Return (x, y) of the center of cell containing provided text 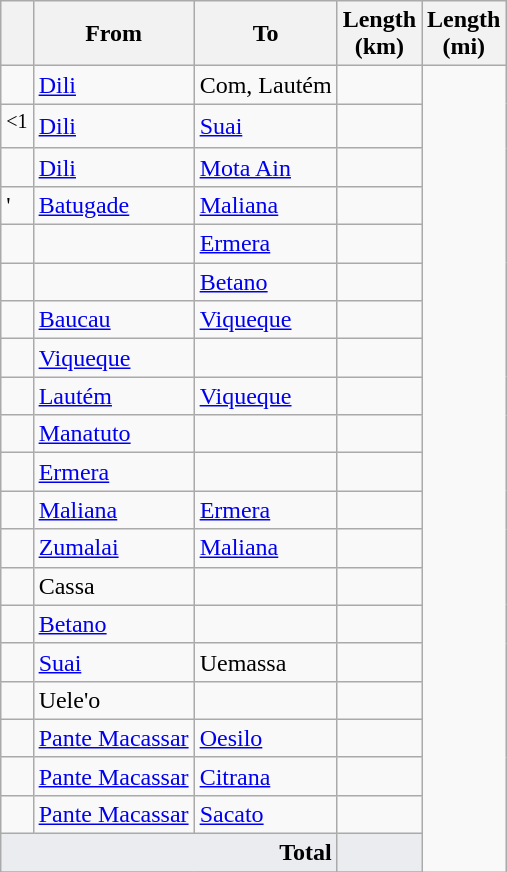
Baucau (114, 320)
Manatuto (114, 434)
To (266, 34)
Uele'o (114, 700)
Total (169, 853)
Sacato (266, 814)
' (17, 205)
Batugade (114, 205)
Uemassa (266, 662)
Oesilo (266, 738)
Length(km) (379, 34)
<1 (17, 126)
From (114, 34)
Cassa (114, 586)
Com, Lautém (266, 85)
Mota Ain (266, 167)
Citrana (266, 776)
Length(mi) (464, 34)
Zumalai (114, 548)
Lautém (114, 396)
